Pinpoint the cell where the given text exists, returning its [x, y] midpoint coordinate. 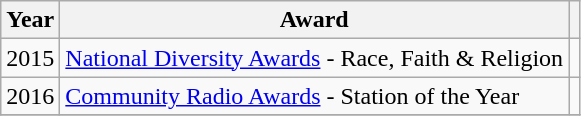
2015 [30, 58]
2016 [30, 96]
Award [314, 20]
Community Radio Awards - Station of the Year [314, 96]
National Diversity Awards - Race, Faith & Religion [314, 58]
Year [30, 20]
